Return (X, Y) of the center of cell containing provided text 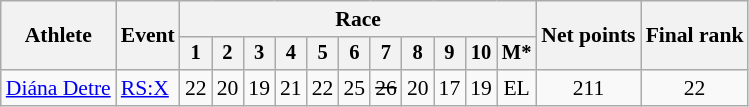
M* (516, 54)
7 (386, 54)
3 (259, 54)
211 (588, 88)
Final rank (695, 36)
Net points (588, 36)
5 (323, 54)
1 (196, 54)
8 (418, 54)
25 (354, 88)
2 (228, 54)
Diána Detre (58, 88)
17 (450, 88)
Race (358, 19)
10 (481, 54)
Event (148, 36)
9 (450, 54)
EL (516, 88)
21 (291, 88)
Athlete (58, 36)
6 (354, 54)
4 (291, 54)
RS:X (148, 88)
26 (386, 88)
